Determine the (x, y) coordinate at the center of the cell enclosing the given text.  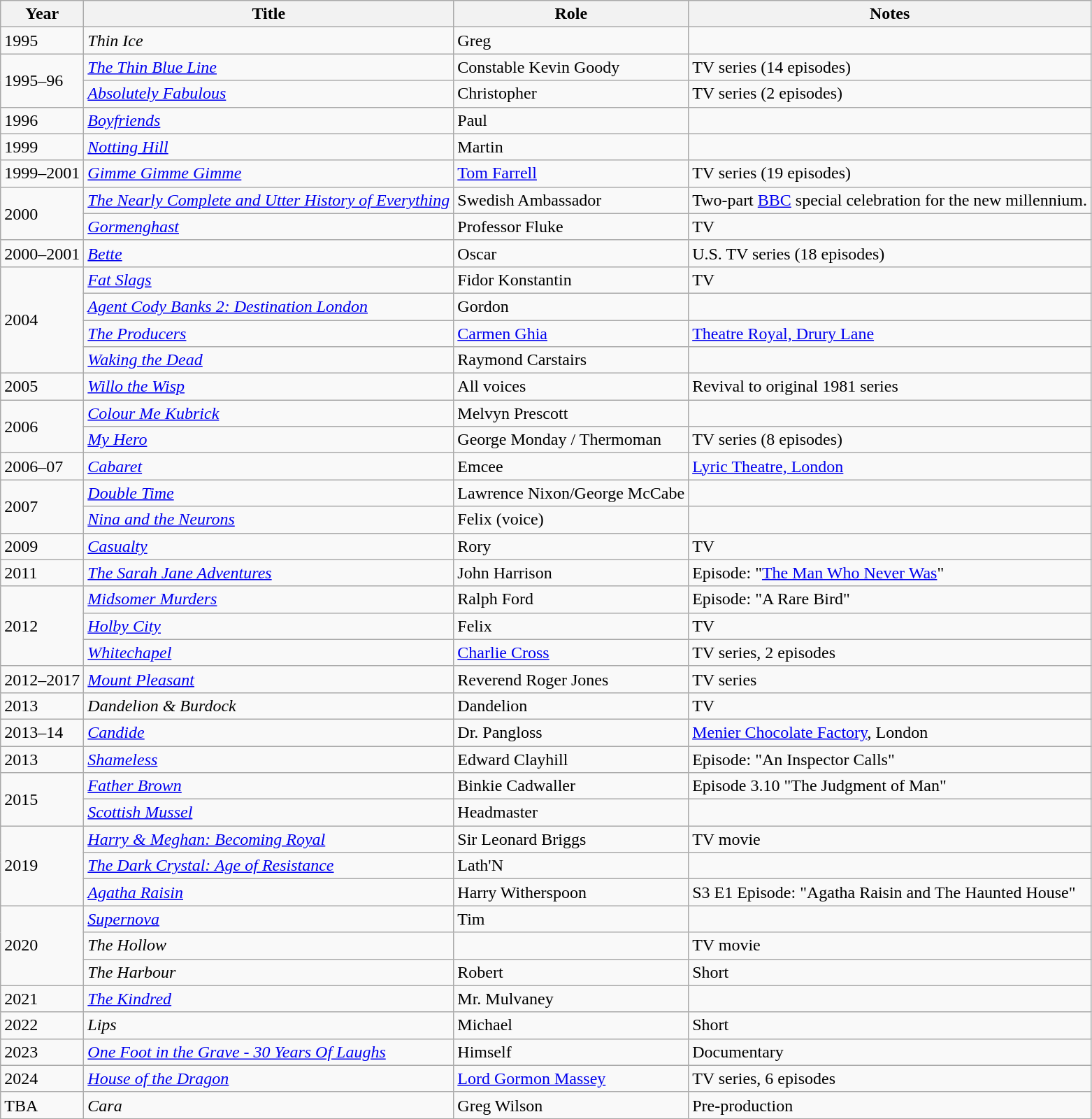
Bette (268, 253)
The Nearly Complete and Utter History of Everything (268, 200)
2007 (42, 506)
Mr. Mulvaney (571, 999)
1995 (42, 41)
Martin (571, 147)
TV series (8 episodes) (890, 440)
Episode: "The Man Who Never Was" (890, 573)
Michael (571, 1025)
Harry Witherspoon (571, 892)
One Foot in the Grave - 30 Years Of Laughs (268, 1052)
Cabaret (268, 466)
Felix (571, 626)
Holby City (268, 626)
1996 (42, 120)
TV series, 2 episodes (890, 653)
Year (42, 14)
TV series (890, 679)
Role (571, 14)
1999–2001 (42, 173)
Constable Kevin Goody (571, 67)
Title (268, 14)
Oscar (571, 253)
Lyric Theatre, London (890, 466)
2023 (42, 1052)
2005 (42, 387)
Notting Hill (268, 147)
Double Time (268, 493)
The Hollow (268, 946)
Tim (571, 919)
Felix (voice) (571, 520)
All voices (571, 387)
Harry & Meghan: Becoming Royal (268, 839)
U.S. TV series (18 episodes) (890, 253)
2012 (42, 626)
2011 (42, 573)
Charlie Cross (571, 653)
Tom Farrell (571, 173)
Nina and the Neurons (268, 520)
John Harrison (571, 573)
Thin Ice (268, 41)
Mount Pleasant (268, 679)
Revival to original 1981 series (890, 387)
The Dark Crystal: Age of Resistance (268, 866)
Candide (268, 732)
My Hero (268, 440)
TV series (14 episodes) (890, 67)
Greg Wilson (571, 1105)
Robert (571, 972)
Rory (571, 546)
Lips (268, 1025)
Fat Slags (268, 280)
Emcee (571, 466)
2006 (42, 427)
Menier Chocolate Factory, London (890, 732)
Melvyn Prescott (571, 413)
TV series (2 episodes) (890, 94)
Swedish Ambassador (571, 200)
Gordon (571, 306)
Notes (890, 14)
S3 E1 Episode: "Agatha Raisin and The Haunted House" (890, 892)
Gormenghast (268, 227)
2004 (42, 320)
2000–2001 (42, 253)
Documentary (890, 1052)
Headmaster (571, 813)
Absolutely Fabulous (268, 94)
Fidor Konstantin (571, 280)
Christopher (571, 94)
Waking the Dead (268, 360)
Dr. Pangloss (571, 732)
The Kindred (268, 999)
Ralph Ford (571, 599)
2009 (42, 546)
1999 (42, 147)
George Monday / Thermoman (571, 440)
Whitechapel (268, 653)
2019 (42, 866)
Himself (571, 1052)
Edward Clayhill (571, 759)
Father Brown (268, 786)
Reverend Roger Jones (571, 679)
2000 (42, 213)
House of the Dragon (268, 1078)
2015 (42, 799)
2024 (42, 1078)
2013–14 (42, 732)
2021 (42, 999)
Agatha Raisin (268, 892)
Colour Me Kubrick (268, 413)
Supernova (268, 919)
Casualty (268, 546)
Boyfriends (268, 120)
TV series, 6 episodes (890, 1078)
Lawrence Nixon/George McCabe (571, 493)
Cara (268, 1105)
Gimme Gimme Gimme (268, 173)
2022 (42, 1025)
2020 (42, 946)
Sir Leonard Briggs (571, 839)
Professor Fluke (571, 227)
Binkie Cadwaller (571, 786)
1995–96 (42, 80)
2006–07 (42, 466)
Paul (571, 120)
Episode: "An Inspector Calls" (890, 759)
Two-part BBC special celebration for the new millennium. (890, 200)
Carmen Ghia (571, 334)
The Harbour (268, 972)
Greg (571, 41)
Pre-production (890, 1105)
Scottish Mussel (268, 813)
The Thin Blue Line (268, 67)
TV series (19 episodes) (890, 173)
Lath'N (571, 866)
Raymond Carstairs (571, 360)
The Sarah Jane Adventures (268, 573)
TBA (42, 1105)
Willo the Wisp (268, 387)
Agent Cody Banks 2: Destination London (268, 306)
Dandelion (571, 706)
Dandelion & Burdock (268, 706)
Midsomer Murders (268, 599)
2012–2017 (42, 679)
Theatre Royal, Drury Lane (890, 334)
Episode: "A Rare Bird" (890, 599)
Lord Gormon Massey (571, 1078)
Shameless (268, 759)
Episode 3.10 "The Judgment of Man" (890, 786)
The Producers (268, 334)
